Detect which cell encompasses the target text, then output its [X, Y] center coordinate. 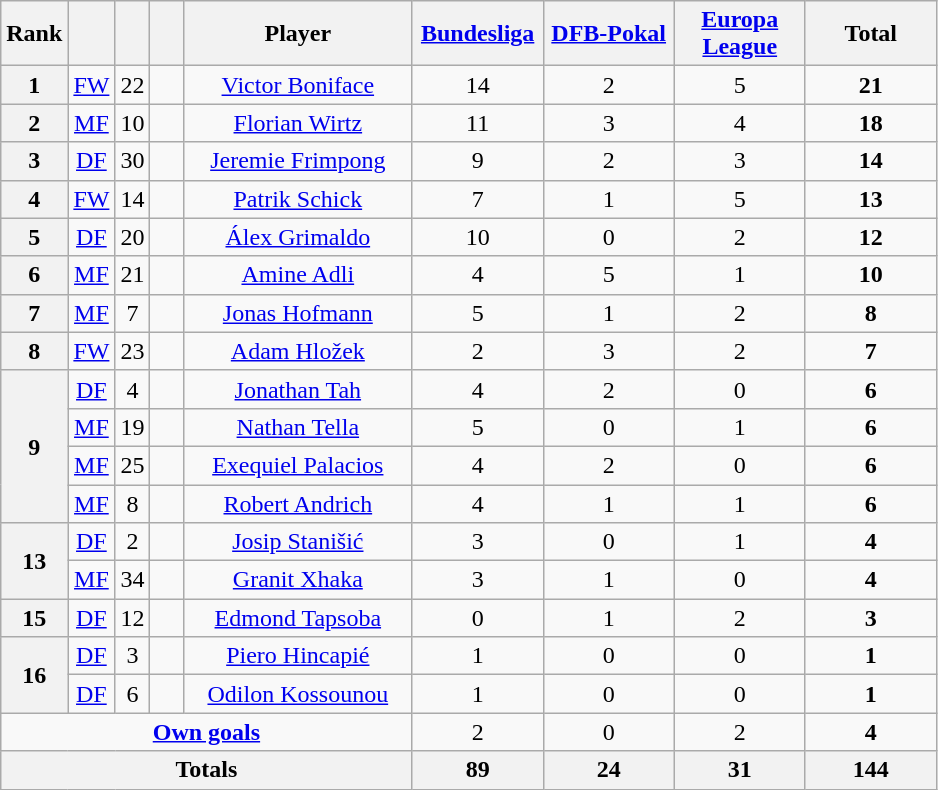
Jonathan Tah [298, 389]
Totals [206, 770]
Josip Stanišić [298, 542]
16 [34, 675]
31 [740, 770]
15 [34, 618]
18 [870, 123]
Jonas Hofmann [298, 313]
Nathan Tella [298, 427]
19 [132, 427]
Adam Hložek [298, 351]
20 [132, 237]
Victor Boniface [298, 85]
Own goals [206, 732]
Patrik Schick [298, 199]
Player [298, 34]
Europa League [740, 34]
Odilon Kossounou [298, 694]
Edmond Tapsoba [298, 618]
23 [132, 351]
22 [132, 85]
Total [870, 34]
11 [478, 123]
34 [132, 580]
Álex Grimaldo [298, 237]
Amine Adli [298, 275]
DFB-Pokal [608, 34]
24 [608, 770]
Exequiel Palacios [298, 465]
89 [478, 770]
Rank [34, 34]
144 [870, 770]
Granit Xhaka [298, 580]
30 [132, 161]
Jeremie Frimpong [298, 161]
Piero Hincapié [298, 656]
Robert Andrich [298, 503]
Bundesliga [478, 34]
25 [132, 465]
Florian Wirtz [298, 123]
